Provide the [X, Y] coordinate of the cell's center where the given text is located.  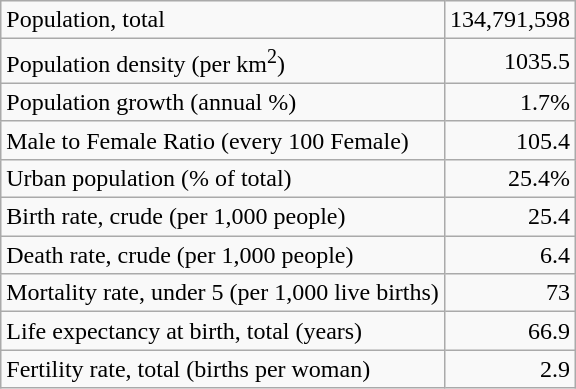
Mortality rate, under 5 (per 1,000 live births) [223, 293]
Life expectancy at birth, total (years) [223, 331]
Death rate, crude (per 1,000 people) [223, 255]
Fertility rate, total (births per woman) [223, 369]
Urban population (% of total) [223, 178]
134,791,598 [510, 20]
Population density (per km2) [223, 62]
1035.5 [510, 62]
25.4 [510, 217]
Population, total [223, 20]
6.4 [510, 255]
Birth rate, crude (per 1,000 people) [223, 217]
66.9 [510, 331]
25.4% [510, 178]
2.9 [510, 369]
Male to Female Ratio (every 100 Female) [223, 140]
73 [510, 293]
105.4 [510, 140]
1.7% [510, 102]
Population growth (annual %) [223, 102]
